Determine the [X, Y] coordinate at the center of the cell enclosing the given text.  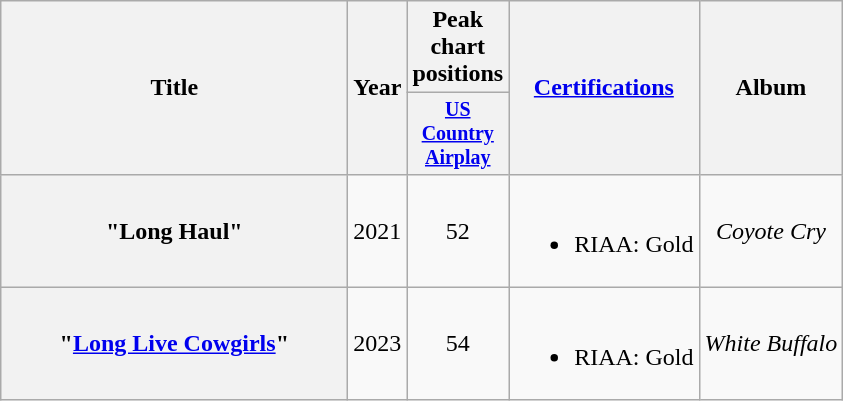
Title [174, 88]
Album [771, 88]
Peak chart positions [458, 47]
"Long Live Cowgirls" [174, 344]
52 [458, 230]
Coyote Cry [771, 230]
"Long Haul" [174, 230]
White Buffalo [771, 344]
2021 [378, 230]
Year [378, 88]
US Country Airplay [458, 134]
Certifications [604, 88]
2023 [378, 344]
54 [458, 344]
